Scan for the cell matching the given text and deliver its [x, y] coordinate at center. 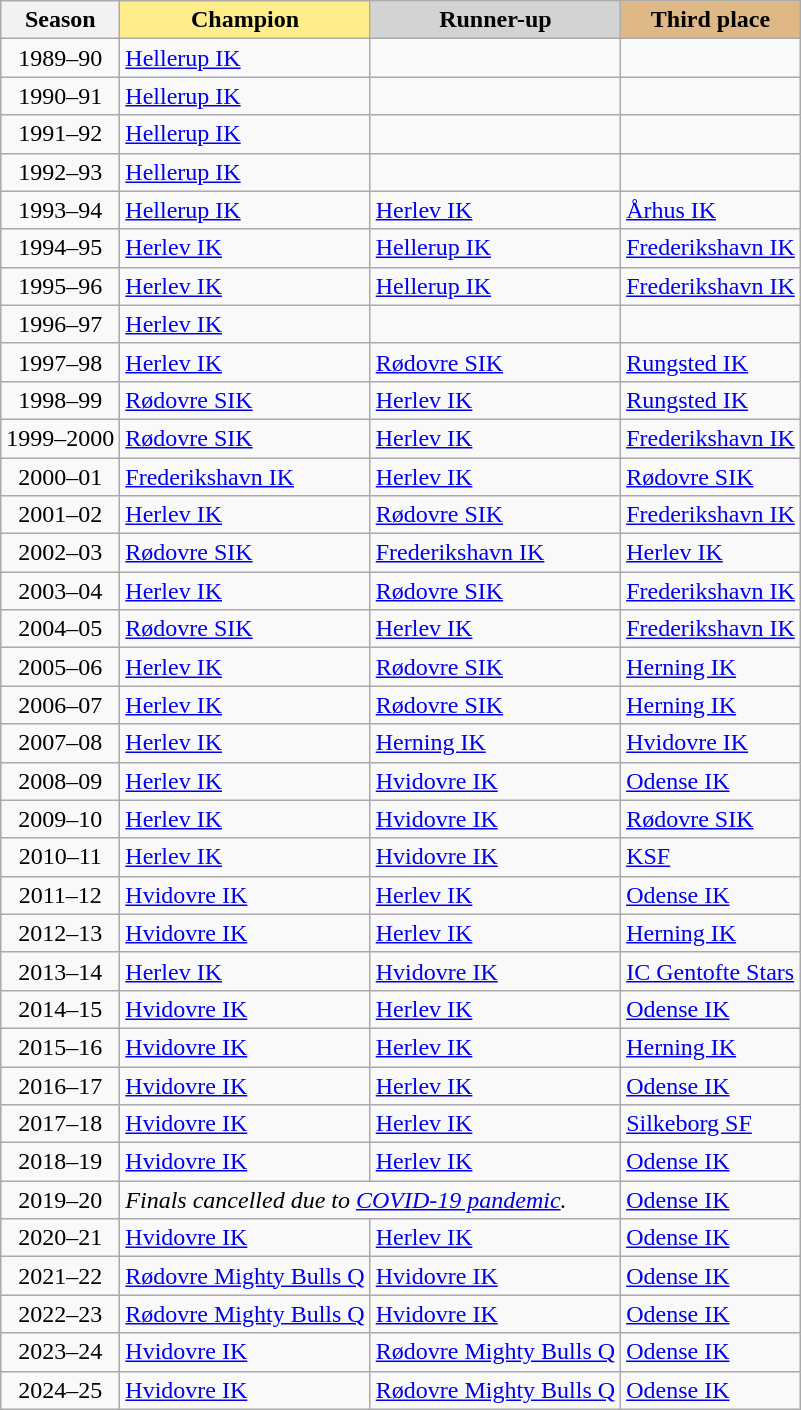
2001–02 [60, 515]
1989–90 [60, 58]
KSF [711, 857]
2007–08 [60, 743]
1996–97 [60, 324]
1995–96 [60, 286]
2020–21 [60, 1238]
2019–20 [60, 1200]
2009–10 [60, 819]
2017–18 [60, 1124]
2022–23 [60, 1314]
IC Gentofte Stars [711, 971]
Third place [711, 20]
1991–92 [60, 134]
Runner-up [495, 20]
1998–99 [60, 400]
2005–06 [60, 667]
2018–19 [60, 1162]
2015–16 [60, 1047]
2004–05 [60, 629]
2021–22 [60, 1276]
2003–04 [60, 591]
2010–11 [60, 857]
1994–95 [60, 248]
2008–09 [60, 781]
Champion [245, 20]
2016–17 [60, 1085]
Finals cancelled due to COVID-19 pandemic. [370, 1200]
Silkeborg SF [711, 1124]
1990–91 [60, 96]
2012–13 [60, 933]
2014–15 [60, 1009]
2006–07 [60, 705]
Season [60, 20]
Århus IK [711, 210]
2011–12 [60, 895]
2002–03 [60, 553]
2013–14 [60, 971]
1999–2000 [60, 438]
1993–94 [60, 210]
1997–98 [60, 362]
2023–24 [60, 1352]
1992–93 [60, 172]
2000–01 [60, 477]
2024–25 [60, 1390]
